Locate the cell with the specified text and output its (X, Y) center coordinate. 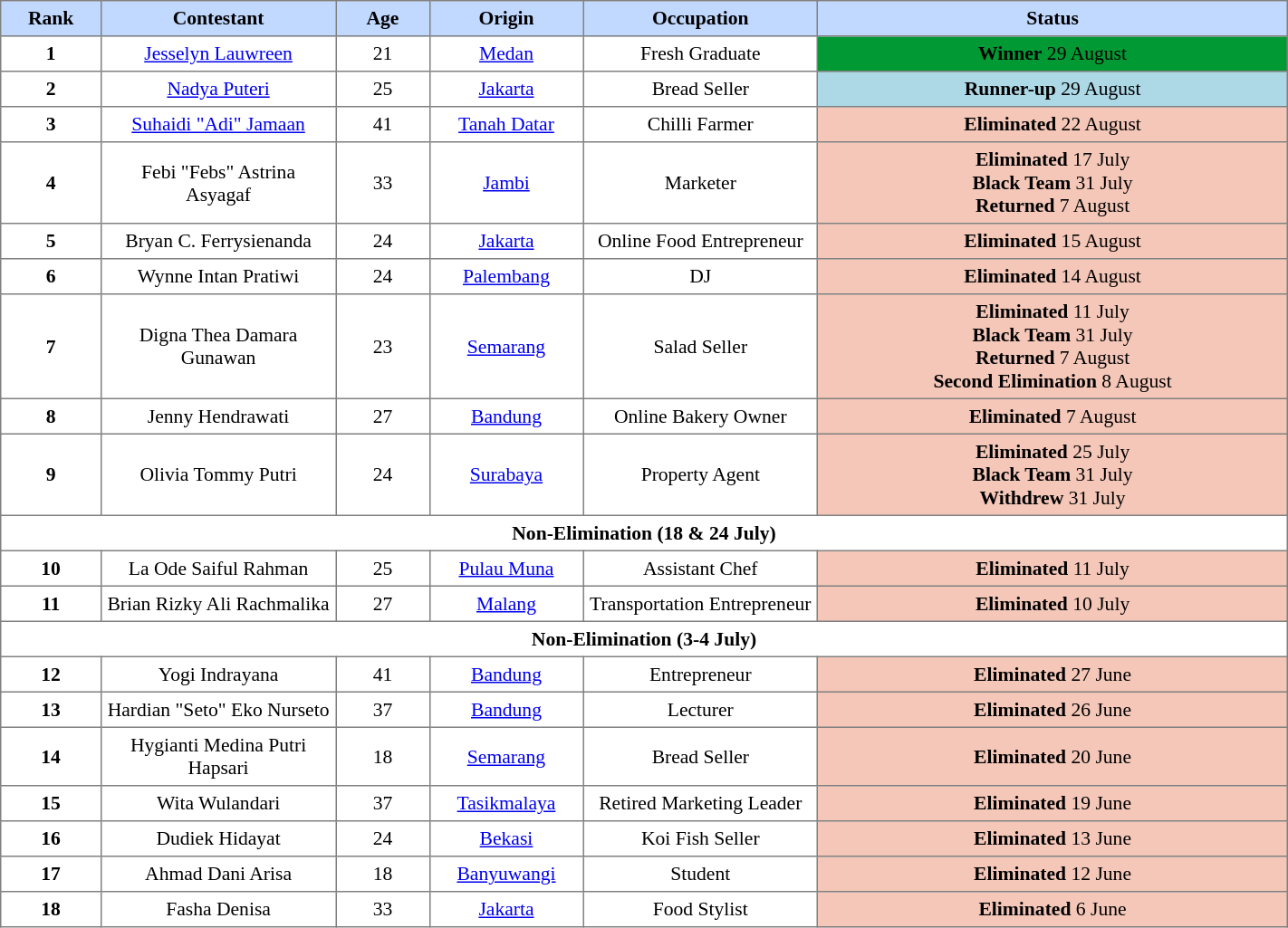
Assistant Chef (701, 569)
Origin (505, 18)
Wynne Intan Pratiwi (217, 277)
Koi Fish Seller (701, 838)
Tasikmalaya (505, 804)
Medan (505, 54)
12 (51, 674)
DJ (701, 277)
Olivia Tommy Putri (217, 474)
4 (51, 183)
Bekasi (505, 838)
7 (51, 347)
Eliminated 25 July Black Team 31 July Withdrew 31 July (1053, 474)
Eliminated 27 June (1053, 674)
6 (51, 277)
Eliminated 22 August (1053, 125)
Hardian "Seto" Eko Nurseto (217, 710)
Eliminated 10 July (1053, 603)
Eliminated 17 July Black Team 31 July Returned 7 August (1053, 183)
Eliminated 19 June (1053, 804)
Dudiek Hidayat (217, 838)
Jenny Hendrawati (217, 416)
5 (51, 241)
Hygianti Medina Putri Hapsari (217, 756)
Eliminated 6 June (1053, 909)
Runner-up 29 August (1053, 89)
Winner 29 August (1053, 54)
Wita Wulandari (217, 804)
Eliminated 12 June (1053, 875)
Eliminated 7 August (1053, 416)
Non-Elimination (3-4 July) (644, 639)
Online Bakery Owner (701, 416)
Suhaidi "Adi" Jamaan (217, 125)
Fresh Graduate (701, 54)
Chilli Farmer (701, 125)
Ahmad Dani Arisa (217, 875)
Eliminated 14 August (1053, 277)
La Ode Saiful Rahman (217, 569)
Online Food Entrepreneur (701, 241)
16 (51, 838)
17 (51, 875)
Lecturer (701, 710)
Jesselyn Lauwreen (217, 54)
Eliminated 26 June (1053, 710)
3 (51, 125)
14 (51, 756)
15 (51, 804)
Malang (505, 603)
Tanah Datar (505, 125)
Age (383, 18)
Student (701, 875)
11 (51, 603)
Non-Elimination (18 & 24 July) (644, 532)
Jambi (505, 183)
Entrepreneur (701, 674)
Nadya Puteri (217, 89)
Transportation Entrepreneur (701, 603)
8 (51, 416)
Eliminated 11 July Black Team 31 July Returned 7 August Second Elimination 8 August (1053, 347)
23 (383, 347)
Digna Thea Damara Gunawan (217, 347)
Yogi Indrayana (217, 674)
13 (51, 710)
Occupation (701, 18)
Eliminated 20 June (1053, 756)
1 (51, 54)
Property Agent (701, 474)
Status (1053, 18)
Banyuwangi (505, 875)
2 (51, 89)
Salad Seller (701, 347)
Food Stylist (701, 909)
Febi "Febs" Astrina Asyagaf (217, 183)
Rank (51, 18)
9 (51, 474)
Surabaya (505, 474)
Palembang (505, 277)
Bryan C. Ferrysienanda (217, 241)
Fasha Denisa (217, 909)
Eliminated 11 July (1053, 569)
10 (51, 569)
Retired Marketing Leader (701, 804)
Eliminated 15 August (1053, 241)
21 (383, 54)
Marketer (701, 183)
Brian Rizky Ali Rachmalika (217, 603)
Eliminated 13 June (1053, 838)
Pulau Muna (505, 569)
Contestant (217, 18)
